Scan for the cell matching the given text and deliver its (x, y) coordinate at center. 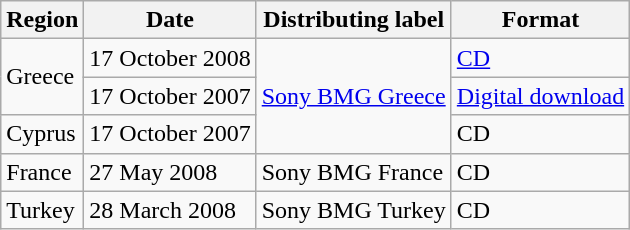
Sony BMG Turkey (354, 210)
Digital download (540, 96)
Region (42, 20)
Sony BMG France (354, 172)
17 October 2008 (170, 58)
Cyprus (42, 134)
Format (540, 20)
Turkey (42, 210)
27 May 2008 (170, 172)
Greece (42, 77)
France (42, 172)
Date (170, 20)
Sony BMG Greece (354, 96)
28 March 2008 (170, 210)
Distributing label (354, 20)
